Locate the cell with the specified text and output its [X, Y] center coordinate. 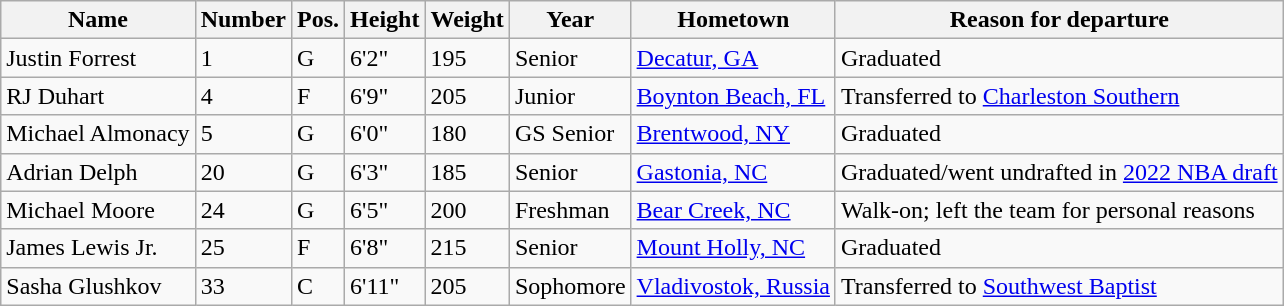
6'9" [385, 96]
185 [467, 172]
Name [98, 20]
Hometown [733, 20]
Weight [467, 20]
Junior [570, 96]
6'8" [385, 248]
Graduated/went undrafted in 2022 NBA draft [1059, 172]
25 [243, 248]
James Lewis Jr. [98, 248]
C [318, 286]
Gastonia, NC [733, 172]
Sophomore [570, 286]
Bear Creek, NC [733, 210]
6'0" [385, 134]
180 [467, 134]
RJ Duhart [98, 96]
Adrian Delph [98, 172]
Sasha Glushkov [98, 286]
Boynton Beach, FL [733, 96]
Michael Almonacy [98, 134]
4 [243, 96]
6'5" [385, 210]
Mount Holly, NC [733, 248]
Year [570, 20]
Vladivostok, Russia [733, 286]
Reason for departure [1059, 20]
1 [243, 58]
33 [243, 286]
Freshman [570, 210]
Number [243, 20]
Brentwood, NY [733, 134]
Walk-on; left the team for personal reasons [1059, 210]
195 [467, 58]
Transferred to Charleston Southern [1059, 96]
Justin Forrest [98, 58]
6'2" [385, 58]
200 [467, 210]
Height [385, 20]
GS Senior [570, 134]
20 [243, 172]
Transferred to Southwest Baptist [1059, 286]
Pos. [318, 20]
Michael Moore [98, 210]
24 [243, 210]
6'11" [385, 286]
5 [243, 134]
6'3" [385, 172]
Decatur, GA [733, 58]
215 [467, 248]
